Detect which cell encompasses the target text, then output its (X, Y) center coordinate. 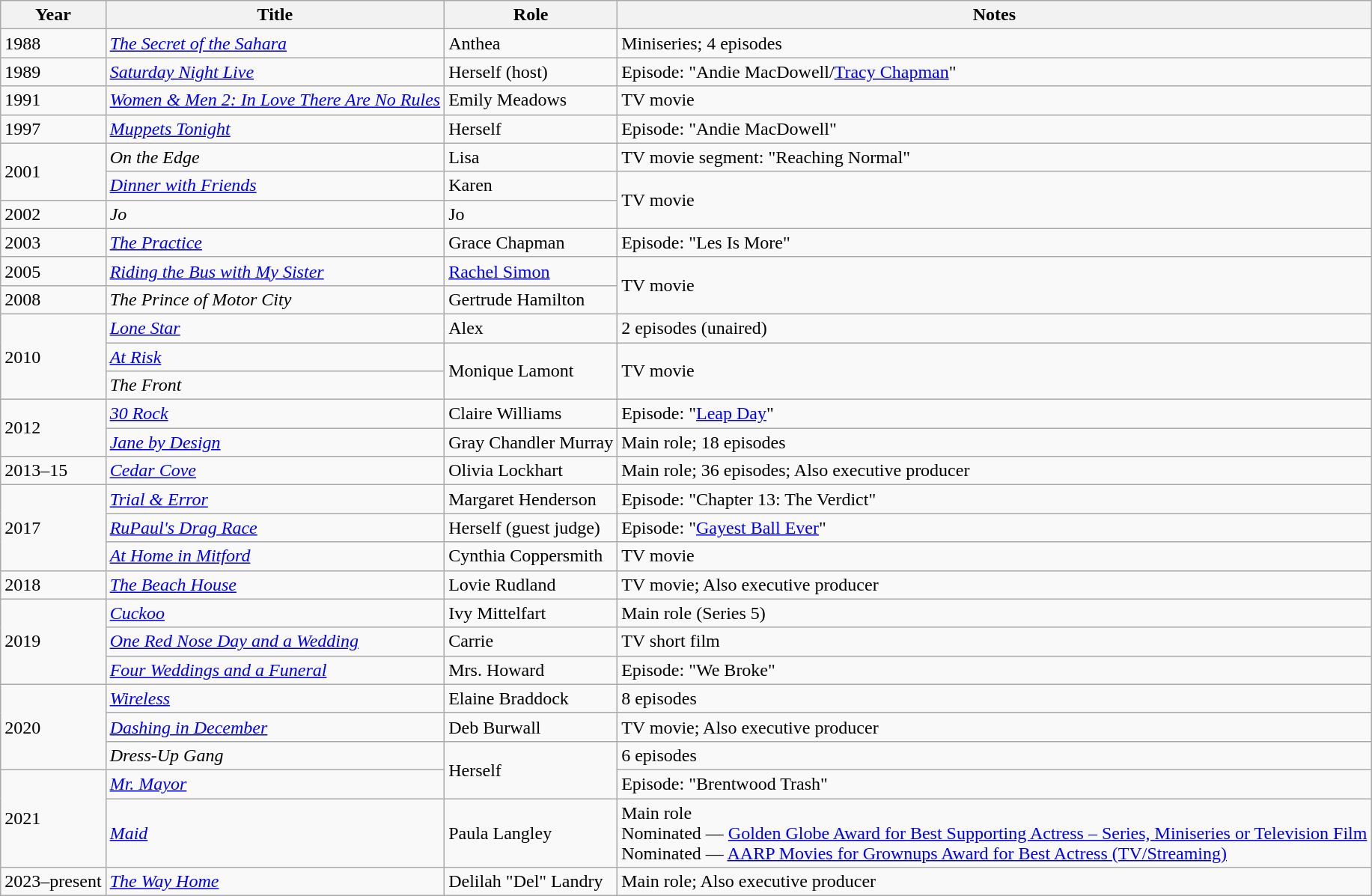
2008 (53, 299)
2002 (53, 214)
Olivia Lockhart (531, 471)
Main role (Series 5) (994, 613)
Episode: "Chapter 13: The Verdict" (994, 499)
Ivy Mittelfart (531, 613)
Gertrude Hamilton (531, 299)
2018 (53, 585)
2 episodes (unaired) (994, 328)
Lovie Rudland (531, 585)
8 episodes (994, 698)
2005 (53, 271)
Role (531, 15)
Gray Chandler Murray (531, 442)
Delilah "Del" Landry (531, 882)
2019 (53, 641)
TV movie segment: "Reaching Normal" (994, 157)
Cedar Cove (275, 471)
Episode: "Andie MacDowell/Tracy Chapman" (994, 72)
Emily Meadows (531, 100)
TV short film (994, 641)
The Prince of Motor City (275, 299)
Deb Burwall (531, 727)
Paula Langley (531, 832)
Title (275, 15)
The Beach House (275, 585)
Elaine Braddock (531, 698)
Mrs. Howard (531, 670)
Saturday Night Live (275, 72)
1989 (53, 72)
Lone Star (275, 328)
Dashing in December (275, 727)
2010 (53, 356)
At Home in Mitford (275, 556)
2017 (53, 528)
2012 (53, 428)
Margaret Henderson (531, 499)
The Practice (275, 243)
Episode: "Leap Day" (994, 414)
Monique Lamont (531, 371)
Maid (275, 832)
2023–present (53, 882)
Mr. Mayor (275, 784)
Claire Williams (531, 414)
Anthea (531, 43)
2013–15 (53, 471)
6 episodes (994, 755)
Herself (guest judge) (531, 528)
Cynthia Coppersmith (531, 556)
Women & Men 2: In Love There Are No Rules (275, 100)
Main role; 36 episodes; Also executive producer (994, 471)
Episode: "We Broke" (994, 670)
Episode: "Andie MacDowell" (994, 129)
2001 (53, 171)
Main role; 18 episodes (994, 442)
Rachel Simon (531, 271)
Jane by Design (275, 442)
One Red Nose Day and a Wedding (275, 641)
The Front (275, 385)
1991 (53, 100)
1988 (53, 43)
2003 (53, 243)
Carrie (531, 641)
Year (53, 15)
Lisa (531, 157)
Episode: "Gayest Ball Ever" (994, 528)
At Risk (275, 357)
The Secret of the Sahara (275, 43)
Dress-Up Gang (275, 755)
Riding the Bus with My Sister (275, 271)
Miniseries; 4 episodes (994, 43)
1997 (53, 129)
Notes (994, 15)
RuPaul's Drag Race (275, 528)
Muppets Tonight (275, 129)
2021 (53, 818)
On the Edge (275, 157)
Dinner with Friends (275, 186)
Alex (531, 328)
Main role; Also executive producer (994, 882)
Episode: "Les Is More" (994, 243)
Herself (host) (531, 72)
Episode: "Brentwood Trash" (994, 784)
The Way Home (275, 882)
Karen (531, 186)
Four Weddings and a Funeral (275, 670)
Grace Chapman (531, 243)
Wireless (275, 698)
2020 (53, 727)
Trial & Error (275, 499)
30 Rock (275, 414)
Cuckoo (275, 613)
